Locate the cell with the specified text and output its (x, y) center coordinate. 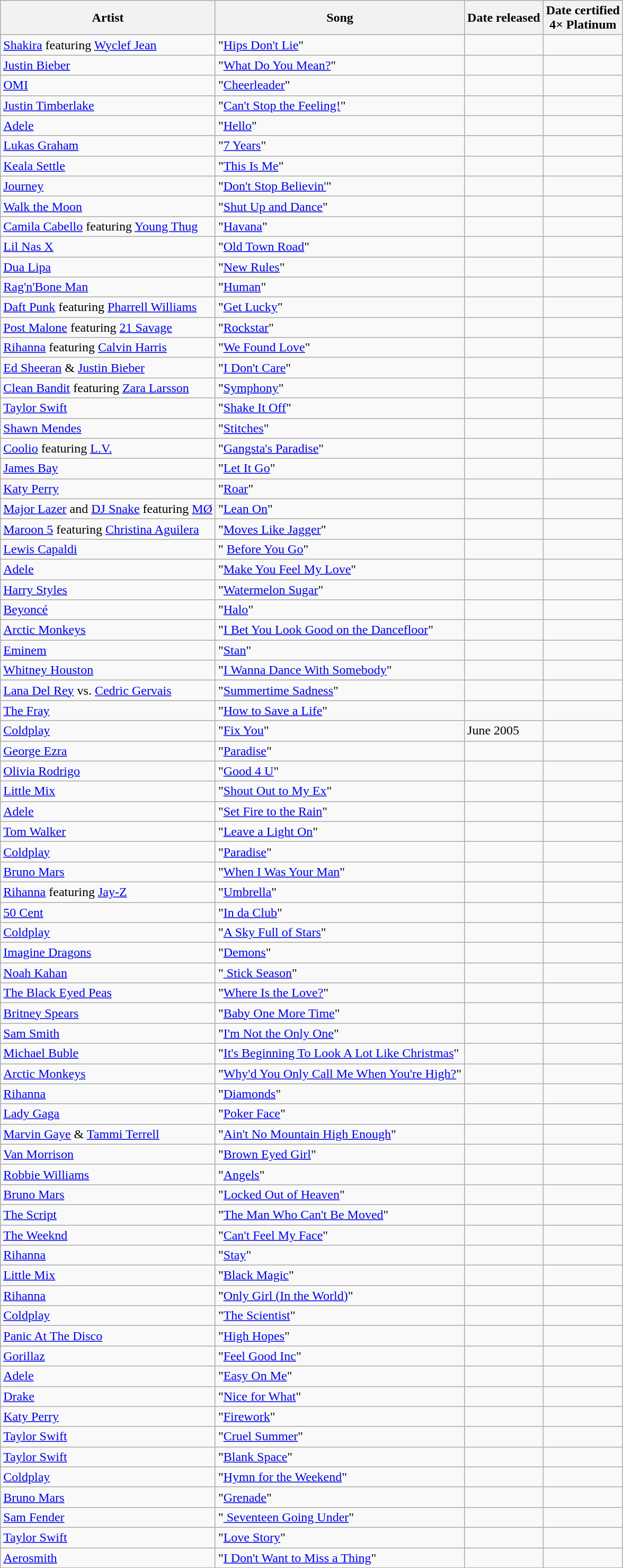
"Hymn for the Weekend" (340, 1477)
"Shut Up and Dance" (340, 206)
Walk the Moon (108, 206)
Olivia Rodrigo (108, 771)
"Firework" (340, 1416)
"Love Story" (340, 1537)
"How to Save a Life" (340, 711)
Panic At The Disco (108, 1336)
"New Rules" (340, 267)
"Old Town Road" (340, 246)
"Nice for What" (340, 1396)
"Baby One More Time" (340, 1013)
"I'm Not the Only One" (340, 1033)
"When I Was Your Man" (340, 872)
"Get Lucky" (340, 307)
The Script (108, 1215)
Journey (108, 186)
"Symphony" (340, 388)
"Let It Go" (340, 468)
"We Found Love" (340, 348)
Shakira featuring Wyclef Jean (108, 45)
Justin Timberlake (108, 105)
"This Is Me" (340, 166)
"Leave a Light On" (340, 831)
Marvin Gaye & Tammi Terrell (108, 1134)
Daft Punk featuring Pharrell Williams (108, 307)
"Where Is the Love?" (340, 993)
"Shout Out to My Ex" (340, 791)
Lana Del Rey vs. Cedric Gervais (108, 690)
" Seventeen Going Under" (340, 1517)
Camila Cabello featuring Young Thug (108, 226)
"The Man Who Can't Be Moved" (340, 1215)
"Good 4 U" (340, 771)
"Poker Face" (340, 1114)
"Grenade" (340, 1497)
" Before You Go" (340, 549)
"Gangsta's Paradise" (340, 448)
Date released (504, 18)
"I Don't Want to Miss a Thing" (340, 1557)
"Make You Feel My Love" (340, 569)
"Brown Eyed Girl" (340, 1154)
"Summertime Sadness" (340, 690)
"High Hopes" (340, 1336)
Tom Walker (108, 831)
"Hips Don't Lie" (340, 45)
"Can't Feel My Face" (340, 1235)
"Black Magic" (340, 1275)
"The Scientist" (340, 1316)
"I Wanna Dance With Somebody" (340, 670)
"What Do You Mean?" (340, 65)
Sam Smith (108, 1033)
"Don't Stop Believin'" (340, 186)
Gorillaz (108, 1356)
Eminem (108, 650)
George Ezra (108, 751)
Lady Gaga (108, 1114)
"Feel Good Inc" (340, 1356)
The Black Eyed Peas (108, 993)
James Bay (108, 468)
The Fray (108, 711)
OMI (108, 85)
Noah Kahan (108, 973)
Post Malone featuring 21 Savage (108, 327)
Lukas Graham (108, 146)
"7 Years" (340, 146)
"Cheerleader" (340, 85)
Harry Styles (108, 590)
Sam Fender (108, 1517)
Keala Settle (108, 166)
Aerosmith (108, 1557)
Beyoncé (108, 610)
Lil Nas X (108, 246)
Lewis Capaldi (108, 549)
"Roar" (340, 489)
"Easy On Me" (340, 1376)
Imagine Dragons (108, 953)
"Locked Out of Heaven" (340, 1194)
Ed Sheeran & Justin Bieber (108, 368)
"Human" (340, 287)
"Havana" (340, 226)
Clean Bandit featuring Zara Larsson (108, 388)
Maroon 5 featuring Christina Aguilera (108, 529)
Rag'n'Bone Man (108, 287)
"Stay" (340, 1255)
"Stan" (340, 650)
"Hello" (340, 126)
Artist (108, 18)
"Blank Space" (340, 1457)
"Rockstar" (340, 327)
"Watermelon Sugar" (340, 590)
"Why'd You Only Call Me When You're High?" (340, 1074)
Michael Buble (108, 1053)
"Only Girl (In the World)" (340, 1296)
"Demons" (340, 953)
"Diamonds" (340, 1094)
Song (340, 18)
June 2005 (504, 731)
"Lean On" (340, 509)
Shawn Mendes (108, 428)
"Angels" (340, 1174)
"Stitches" (340, 428)
Robbie Williams (108, 1174)
"Can't Stop the Feeling!" (340, 105)
"Halo" (340, 610)
"It's Beginning To Look A Lot Like Christmas" (340, 1053)
Drake (108, 1396)
Rihanna featuring Jay-Z (108, 892)
Whitney Houston (108, 670)
Major Lazer and DJ Snake featuring MØ (108, 509)
Date certified4× Platinum (583, 18)
"Fix You" (340, 731)
"Shake It Off" (340, 408)
Rihanna featuring Calvin Harris (108, 348)
"Moves Like Jagger" (340, 529)
"Set Fire to the Rain" (340, 811)
"In da Club" (340, 912)
"I Bet You Look Good on the Dancefloor" (340, 630)
"I Don't Care" (340, 368)
" Stick Season" (340, 973)
50 Cent (108, 912)
Coolio featuring L.V. (108, 448)
The Weeknd (108, 1235)
Justin Bieber (108, 65)
Van Morrison (108, 1154)
"Cruel Summer" (340, 1437)
"A Sky Full of Stars" (340, 933)
"Ain't No Mountain High Enough" (340, 1134)
Britney Spears (108, 1013)
Dua Lipa (108, 267)
"Umbrella" (340, 892)
